Identify which cell holds the provided text, then report its [x, y] central coordinate. 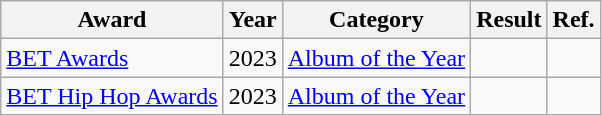
Year [252, 20]
BET Hip Hop Awards [112, 96]
BET Awards [112, 58]
Category [376, 20]
Ref. [574, 20]
Award [112, 20]
Result [509, 20]
